Find where the given text appears and provide that cell's center as [x, y] coordinate. 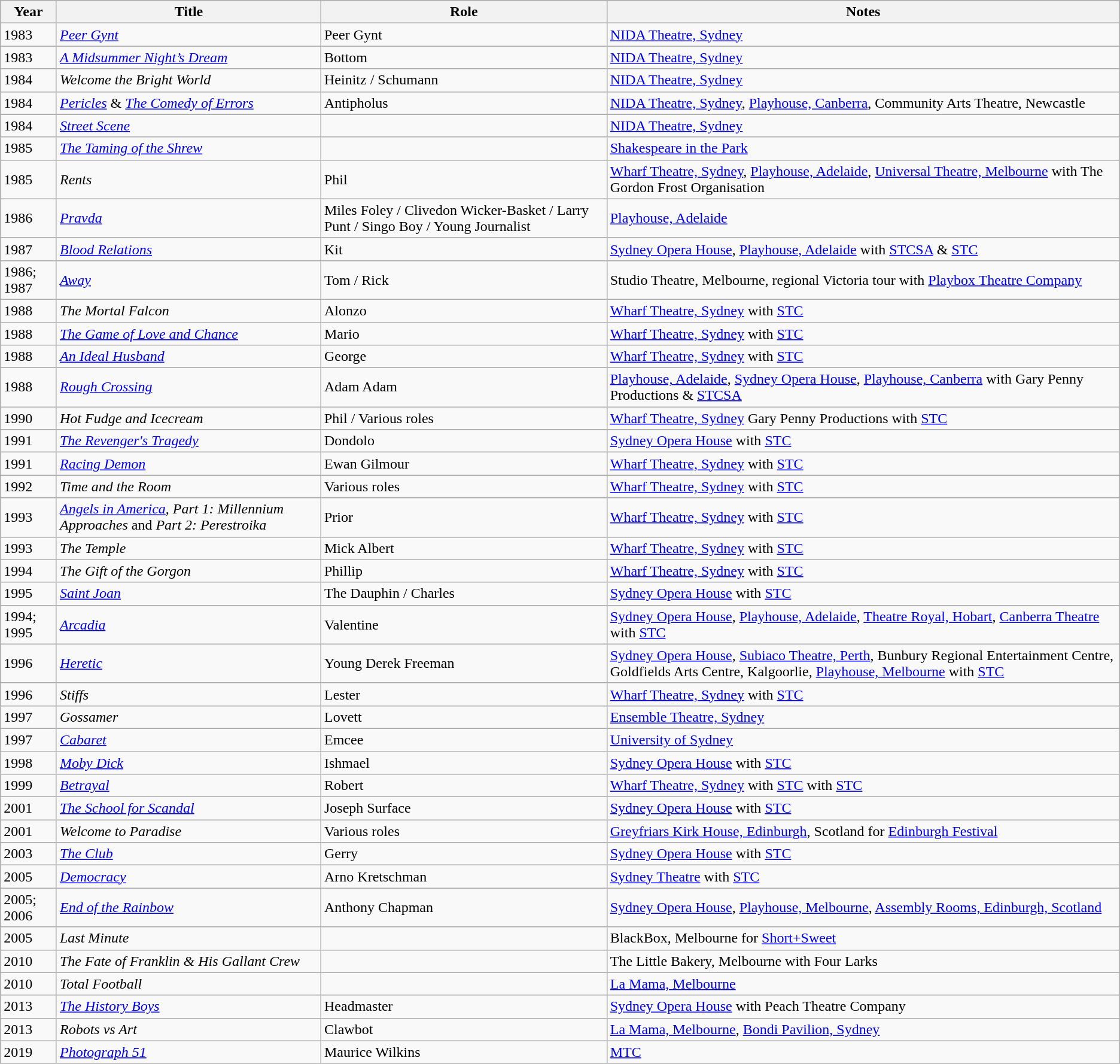
Democracy [188, 877]
Heretic [188, 663]
Greyfriars Kirk House, Edinburgh, Scotland for Edinburgh Festival [863, 831]
Pericles & The Comedy of Errors [188, 103]
Total Football [188, 984]
1995 [29, 594]
Rents [188, 180]
La Mama, Melbourne [863, 984]
Sydney Opera House, Playhouse, Adelaide with STCSA & STC [863, 249]
Mick Albert [464, 548]
Rough Crossing [188, 388]
Phil [464, 180]
Away [188, 280]
Wharf Theatre, Sydney, Playhouse, Adelaide, Universal Theatre, Melbourne with The Gordon Frost Organisation [863, 180]
Time and the Room [188, 487]
Anthony Chapman [464, 907]
Robots vs Art [188, 1029]
George [464, 357]
MTC [863, 1052]
The Dauphin / Charles [464, 594]
Welcome the Bright World [188, 80]
Playhouse, Adelaide [863, 218]
Role [464, 12]
Sydney Theatre with STC [863, 877]
Year [29, 12]
Photograph 51 [188, 1052]
University of Sydney [863, 740]
2019 [29, 1052]
A Midsummer Night’s Dream [188, 57]
1992 [29, 487]
Kit [464, 249]
Phil / Various roles [464, 418]
Angels in America, Part 1: Millennium Approaches and Part 2: Perestroika [188, 517]
Stiffs [188, 694]
Valentine [464, 625]
Sydney Opera House, Subiaco Theatre, Perth, Bunbury Regional Entertainment Centre, Goldfields Arts Centre, Kalgoorlie, Playhouse, Melbourne with STC [863, 663]
The Fate of Franklin & His Gallant Crew [188, 961]
Young Derek Freeman [464, 663]
Arno Kretschman [464, 877]
Playhouse, Adelaide, Sydney Opera House, Playhouse, Canberra with Gary Penny Productions & STCSA [863, 388]
Ishmael [464, 763]
Headmaster [464, 1007]
1998 [29, 763]
Ensemble Theatre, Sydney [863, 717]
Title [188, 12]
Ewan Gilmour [464, 464]
Lovett [464, 717]
1994 [29, 571]
The Revenger's Tragedy [188, 441]
Heinitz / Schumann [464, 80]
1990 [29, 418]
Gossamer [188, 717]
NIDA Theatre, Sydney, Playhouse, Canberra, Community Arts Theatre, Newcastle [863, 103]
The Little Bakery, Melbourne with Four Larks [863, 961]
Wharf Theatre, Sydney with STC with STC [863, 786]
The School for Scandal [188, 808]
La Mama, Melbourne, Bondi Pavilion, Sydney [863, 1029]
End of the Rainbow [188, 907]
BlackBox, Melbourne for Short+Sweet [863, 938]
Dondolo [464, 441]
Joseph Surface [464, 808]
Street Scene [188, 126]
Arcadia [188, 625]
Alonzo [464, 311]
The Taming of the Shrew [188, 148]
The History Boys [188, 1007]
1999 [29, 786]
Last Minute [188, 938]
Studio Theatre, Melbourne, regional Victoria tour with Playbox Theatre Company [863, 280]
Gerry [464, 854]
Sydney Opera House, Playhouse, Melbourne, Assembly Rooms, Edinburgh, Scotland [863, 907]
Sydney Opera House, Playhouse, Adelaide, Theatre Royal, Hobart, Canberra Theatre with STC [863, 625]
2005; 2006 [29, 907]
Miles Foley / Clivedon Wicker-Basket / Larry Punt / Singo Boy / Young Journalist [464, 218]
1986; 1987 [29, 280]
Hot Fudge and Icecream [188, 418]
Sydney Opera House with Peach Theatre Company [863, 1007]
1987 [29, 249]
Saint Joan [188, 594]
1994; 1995 [29, 625]
Mario [464, 333]
Antipholus [464, 103]
The Mortal Falcon [188, 311]
Robert [464, 786]
Blood Relations [188, 249]
Maurice Wilkins [464, 1052]
The Game of Love and Chance [188, 333]
Tom / Rick [464, 280]
Phillip [464, 571]
Cabaret [188, 740]
Wharf Theatre, Sydney Gary Penny Productions with STC [863, 418]
Clawbot [464, 1029]
Bottom [464, 57]
Adam Adam [464, 388]
Welcome to Paradise [188, 831]
Moby Dick [188, 763]
Prior [464, 517]
The Temple [188, 548]
Racing Demon [188, 464]
Shakespeare in the Park [863, 148]
Pravda [188, 218]
Notes [863, 12]
The Club [188, 854]
Emcee [464, 740]
The Gift of the Gorgon [188, 571]
Betrayal [188, 786]
1986 [29, 218]
Lester [464, 694]
2003 [29, 854]
An Ideal Husband [188, 357]
